Find where the given text appears and provide that cell's center as (x, y) coordinate. 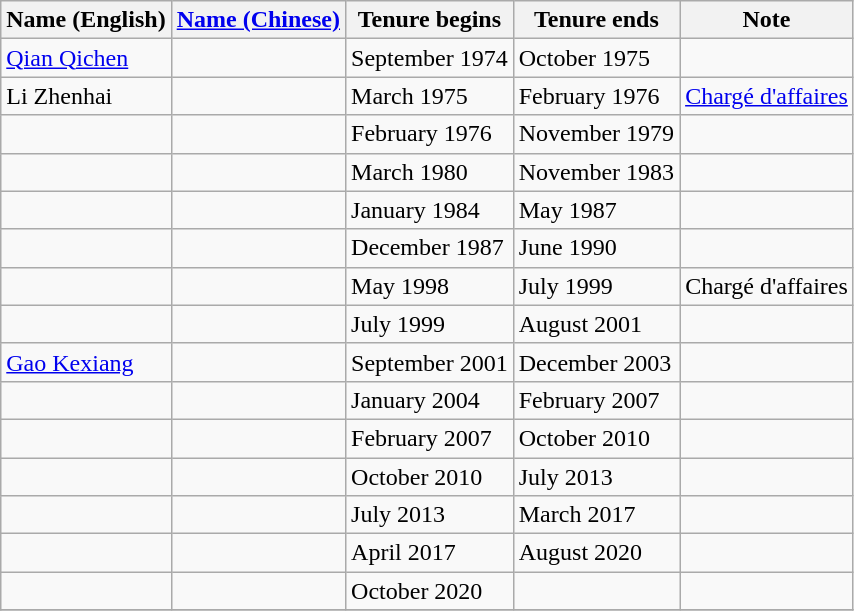
March 2017 (596, 515)
April 2017 (430, 553)
October 1975 (596, 58)
March 1980 (430, 172)
Note (767, 20)
Tenure ends (596, 20)
Tenure begins (430, 20)
Name (Chinese) (258, 20)
May 1998 (430, 286)
January 1984 (430, 210)
November 1979 (596, 134)
May 1987 (596, 210)
August 2001 (596, 324)
October 2020 (430, 591)
January 2004 (430, 400)
Qian Qichen (86, 58)
September 2001 (430, 362)
Gao Kexiang (86, 362)
December 1987 (430, 248)
Li Zhenhai (86, 96)
November 1983 (596, 172)
December 2003 (596, 362)
August 2020 (596, 553)
Name (English) (86, 20)
June 1990 (596, 248)
September 1974 (430, 58)
March 1975 (430, 96)
